Search for the cell housing the specified text and yield its [X, Y] center coordinate. 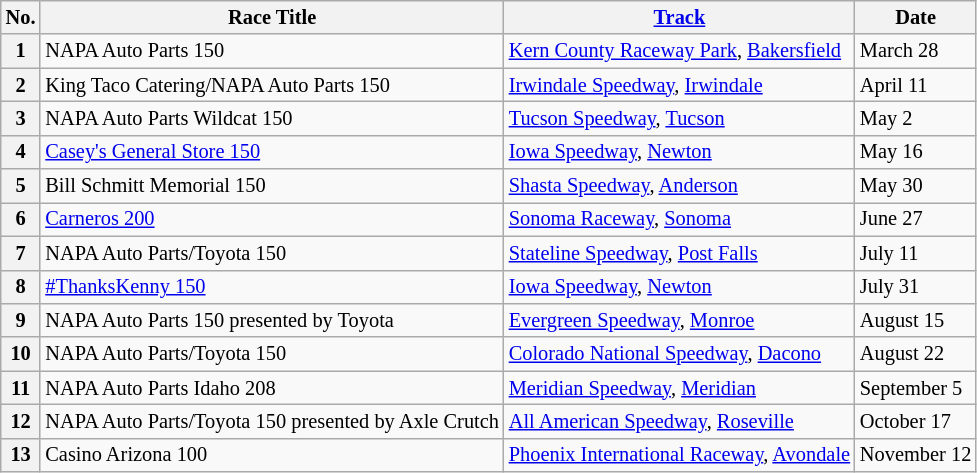
March 28 [916, 51]
Sonoma Raceway, Sonoma [680, 219]
13 [21, 455]
NAPA Auto Parts 150 [272, 51]
May 2 [916, 118]
Evergreen Speedway, Monroe [680, 320]
NAPA Auto Parts/Toyota 150 presented by Axle Crutch [272, 421]
Meridian Speedway, Meridian [680, 388]
NAPA Auto Parts Idaho 208 [272, 388]
July 11 [916, 253]
Carneros 200 [272, 219]
Bill Schmitt Memorial 150 [272, 186]
1 [21, 51]
November 12 [916, 455]
3 [21, 118]
7 [21, 253]
No. [21, 17]
Date [916, 17]
10 [21, 354]
June 27 [916, 219]
August 22 [916, 354]
Phoenix International Raceway, Avondale [680, 455]
9 [21, 320]
Shasta Speedway, Anderson [680, 186]
11 [21, 388]
August 15 [916, 320]
Tucson Speedway, Tucson [680, 118]
Kern County Raceway Park, Bakersfield [680, 51]
July 31 [916, 287]
4 [21, 152]
Track [680, 17]
King Taco Catering/NAPA Auto Parts 150 [272, 85]
April 11 [916, 85]
5 [21, 186]
2 [21, 85]
#ThanksKenny 150 [272, 287]
12 [21, 421]
NAPA Auto Parts Wildcat 150 [272, 118]
NAPA Auto Parts 150 presented by Toyota [272, 320]
6 [21, 219]
Irwindale Speedway, Irwindale [680, 85]
October 17 [916, 421]
May 30 [916, 186]
Colorado National Speedway, Dacono [680, 354]
May 16 [916, 152]
Stateline Speedway, Post Falls [680, 253]
8 [21, 287]
All American Speedway, Roseville [680, 421]
Casino Arizona 100 [272, 455]
Casey's General Store 150 [272, 152]
September 5 [916, 388]
Race Title [272, 17]
